Return the [X, Y] coordinate for the center point of the cell that contains the specified text.  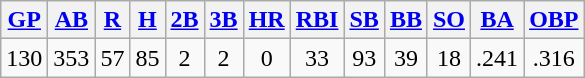
SO [448, 20]
33 [317, 58]
0 [266, 58]
2B [184, 20]
H [148, 20]
OBP [554, 20]
BA [498, 20]
R [112, 20]
.316 [554, 58]
AB [72, 20]
130 [24, 58]
85 [148, 58]
39 [406, 58]
GP [24, 20]
.241 [498, 58]
93 [364, 58]
18 [448, 58]
3B [224, 20]
57 [112, 58]
BB [406, 20]
353 [72, 58]
HR [266, 20]
RBI [317, 20]
SB [364, 20]
